Pinpoint the cell where the given text exists, returning its (x, y) midpoint coordinate. 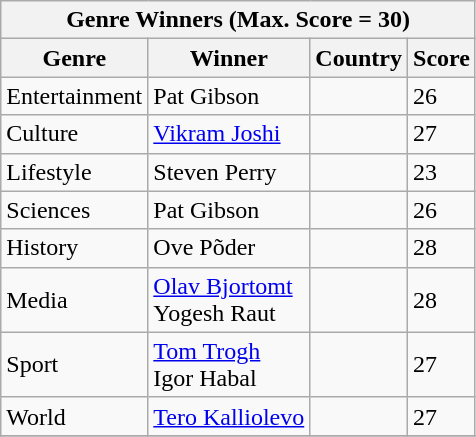
Olav Bjortomt Yogesh Raut (229, 300)
History (74, 248)
Winner (229, 58)
Ove Põder (229, 248)
Media (74, 300)
Score (442, 58)
Sport (74, 364)
Steven Perry (229, 172)
Culture (74, 134)
Country (359, 58)
23 (442, 172)
Tero Kalliolevo (229, 416)
Entertainment (74, 96)
Genre (74, 58)
Lifestyle (74, 172)
Tom Trogh Igor Habal (229, 364)
Genre Winners (Max. Score = 30) (238, 20)
Vikram Joshi (229, 134)
World (74, 416)
Sciences (74, 210)
